Output the [X, Y] coordinate of the center of the cell containing the given text.  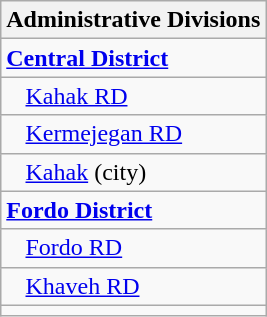
Fordo District [134, 210]
Fordo RD [134, 248]
Kahak (city) [134, 172]
Administrative Divisions [134, 20]
Kahak RD [134, 96]
Khaveh RD [134, 286]
Kermejegan RD [134, 134]
Central District [134, 58]
